Scan for the cell matching the given text and deliver its (x, y) coordinate at center. 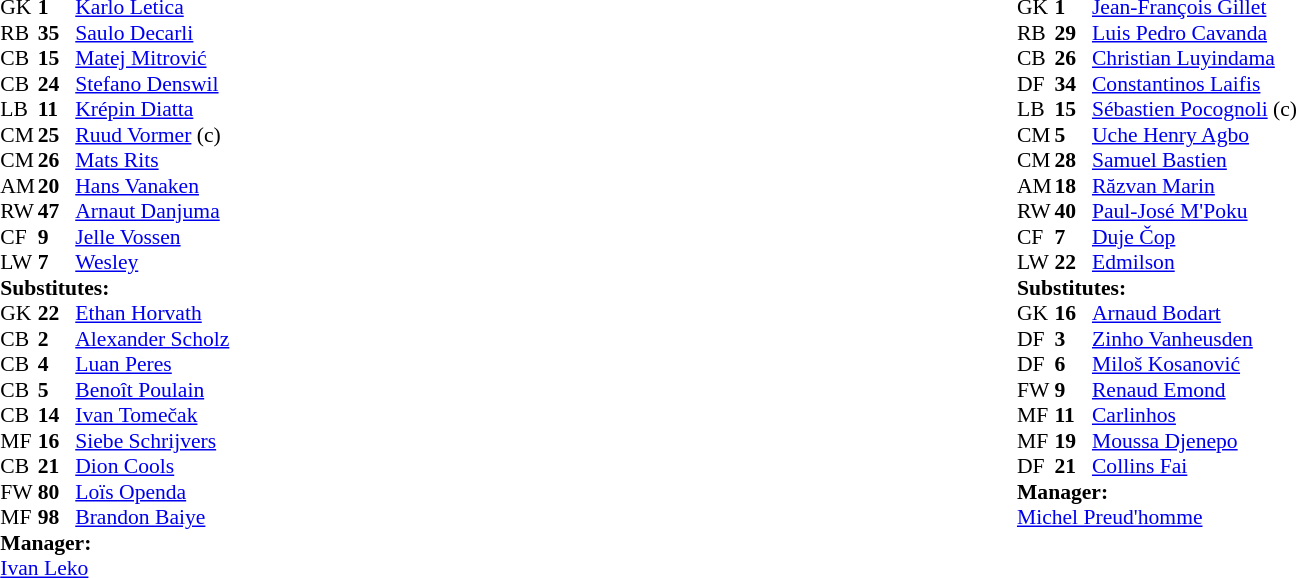
80 (57, 492)
Substitutes: (114, 288)
Wesley (152, 263)
25 (57, 135)
20 (57, 186)
Alexander Scholz (152, 339)
18 (1073, 186)
35 (57, 33)
2 (57, 339)
6 (1073, 365)
Siebe Schrijvers (152, 441)
40 (1073, 211)
4 (57, 365)
Hans Vanaken (152, 186)
Mats Rits (152, 161)
24 (57, 84)
Manager: (114, 543)
47 (57, 211)
Stefano Denswil (152, 84)
28 (1073, 161)
29 (1073, 33)
Arnaut Danjuma (152, 211)
Dion Cools (152, 467)
Ruud Vormer (c) (152, 135)
34 (1073, 84)
Krépin Diatta (152, 109)
3 (1073, 339)
19 (1073, 441)
Matej Mitrović (152, 59)
14 (57, 415)
98 (57, 517)
Saulo Decarli (152, 33)
Luan Peres (152, 365)
Ivan Tomečak (152, 415)
Jelle Vossen (152, 237)
Loïs Openda (152, 492)
Brandon Baiye (152, 517)
Benoît Poulain (152, 390)
Ethan Horvath (152, 313)
